Scan for the cell matching the given text and deliver its [x, y] coordinate at center. 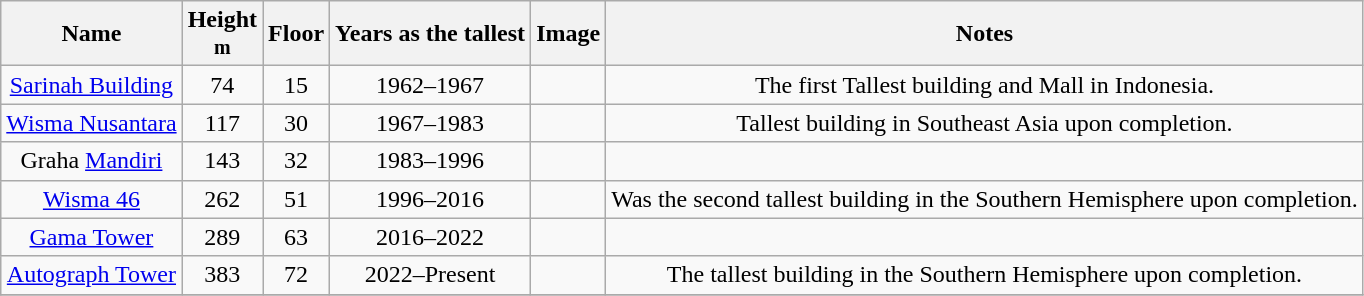
Wisma Nusantara [92, 123]
Image [568, 34]
Notes [985, 34]
63 [296, 237]
1983–1996 [430, 161]
Was the second tallest building in the Southern Hemisphere upon completion. [985, 199]
2022–Present [430, 275]
1962–1967 [430, 85]
1996–2016 [430, 199]
15 [296, 85]
143 [222, 161]
74 [222, 85]
30 [296, 123]
Heightm [222, 34]
Name [92, 34]
Wisma 46 [92, 199]
72 [296, 275]
32 [296, 161]
Years as the tallest [430, 34]
1967–1983 [430, 123]
Tallest building in Southeast Asia upon completion. [985, 123]
Gama Tower [92, 237]
289 [222, 237]
Sarinah Building [92, 85]
Autograph Tower [92, 275]
The tallest building in the Southern Hemisphere upon completion. [985, 275]
262 [222, 199]
Floor [296, 34]
117 [222, 123]
2016–2022 [430, 237]
The first Tallest building and Mall in Indonesia. [985, 85]
Graha Mandiri [92, 161]
51 [296, 199]
383 [222, 275]
